Scan for the cell matching the given text and deliver its [x, y] coordinate at center. 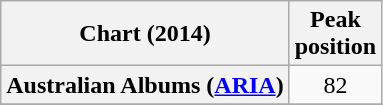
Chart (2014) [145, 34]
Australian Albums (ARIA) [145, 85]
82 [335, 85]
Peakposition [335, 34]
